Scan for the cell matching the given text and deliver its (x, y) coordinate at center. 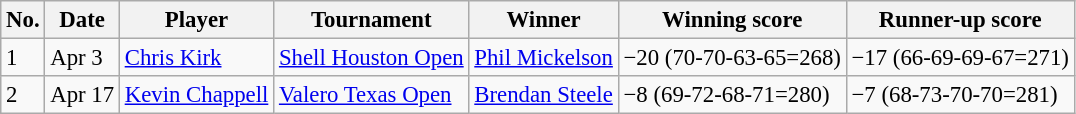
Runner-up score (960, 20)
−7 (68-73-70-70=281) (960, 95)
Shell Houston Open (372, 58)
Phil Mickelson (544, 58)
−20 (70-70-63-65=268) (732, 58)
Tournament (372, 20)
Winning score (732, 20)
Player (196, 20)
Chris Kirk (196, 58)
−8 (69-72-68-71=280) (732, 95)
Valero Texas Open (372, 95)
Brendan Steele (544, 95)
Winner (544, 20)
−17 (66-69-69-67=271) (960, 58)
No. (23, 20)
Apr 17 (82, 95)
1 (23, 58)
Apr 3 (82, 58)
Kevin Chappell (196, 95)
Date (82, 20)
2 (23, 95)
